Provide the [X, Y] coordinate of the cell's center where the given text is located.  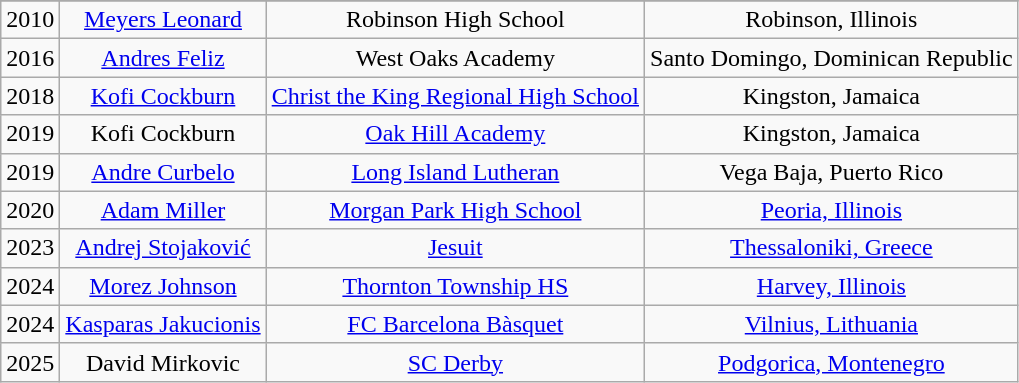
Robinson High School [455, 20]
Robinson, Illinois [832, 20]
Christ the King Regional High School [455, 96]
Morgan Park High School [455, 210]
Santo Domingo, Dominican Republic [832, 58]
Morez Johnson [163, 286]
Andrej Stojaković [163, 248]
Andre Curbelo [163, 172]
West Oaks Academy [455, 58]
2018 [30, 96]
Vega Baja, Puerto Rico [832, 172]
Jesuit [455, 248]
SC Derby [455, 362]
2023 [30, 248]
Meyers Leonard [163, 20]
2016 [30, 58]
Harvey, Illinois [832, 286]
Thornton Township HS [455, 286]
Thessaloniki, Greece [832, 248]
Andres Feliz [163, 58]
Peoria, Illinois [832, 210]
Kasparas Jakucionis [163, 324]
Long Island Lutheran [455, 172]
FC Barcelona Bàsquet [455, 324]
Podgorica, Montenegro [832, 362]
Adam Miller [163, 210]
2025 [30, 362]
Oak Hill Academy [455, 134]
Vilnius, Lithuania [832, 324]
2010 [30, 20]
David Mirkovic [163, 362]
2020 [30, 210]
